Output the [X, Y] coordinate of the center of the cell containing the given text.  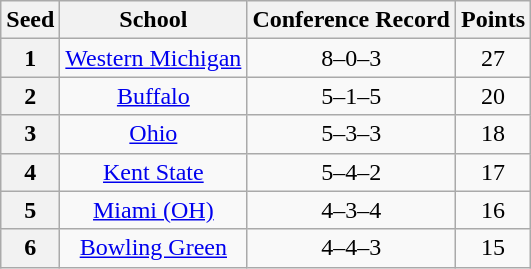
4 [30, 172]
Kent State [154, 172]
3 [30, 134]
Bowling Green [154, 248]
5–3–3 [352, 134]
Points [492, 20]
27 [492, 58]
Buffalo [154, 96]
18 [492, 134]
6 [30, 248]
5–1–5 [352, 96]
1 [30, 58]
Miami (OH) [154, 210]
4–3–4 [352, 210]
4–4–3 [352, 248]
5 [30, 210]
8–0–3 [352, 58]
Seed [30, 20]
Conference Record [352, 20]
5–4–2 [352, 172]
Western Michigan [154, 58]
17 [492, 172]
16 [492, 210]
School [154, 20]
15 [492, 248]
Ohio [154, 134]
2 [30, 96]
20 [492, 96]
